Search for the cell housing the specified text and yield its [X, Y] center coordinate. 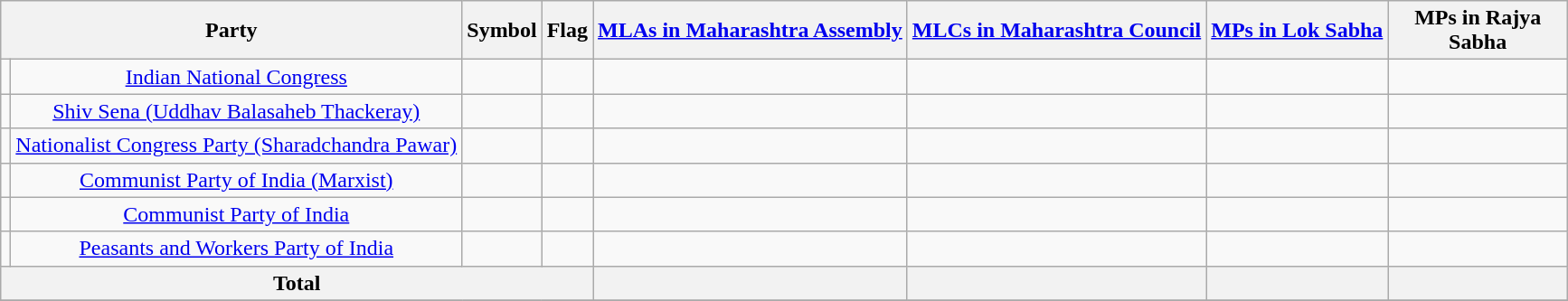
Symbol [502, 31]
Nationalist Congress Party (Sharadchandra Pawar) [237, 146]
Indian National Congress [237, 77]
Total [297, 283]
MLAs in Maharashtra Assembly [751, 31]
Party [231, 31]
Communist Party of India (Marxist) [237, 180]
MLCs in Maharashtra Council [1056, 31]
Communist Party of India [237, 214]
Shiv Sena (Uddhav Balasaheb Thackeray) [237, 111]
MPs in Lok Sabha [1297, 31]
MPs in Rajya Sabha [1478, 31]
Flag [567, 31]
Peasants and Workers Party of India [237, 249]
